Capture the cell that displays the provided text and extract its (x, y) central coordinate. 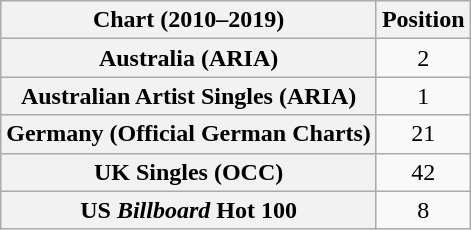
Australia (ARIA) (189, 58)
2 (423, 58)
UK Singles (OCC) (189, 172)
42 (423, 172)
Position (423, 20)
Germany (Official German Charts) (189, 134)
Australian Artist Singles (ARIA) (189, 96)
US Billboard Hot 100 (189, 210)
8 (423, 210)
Chart (2010–2019) (189, 20)
21 (423, 134)
1 (423, 96)
